Pinpoint the cell where the given text exists, returning its [x, y] midpoint coordinate. 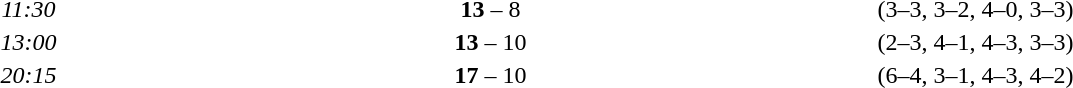
13 – 10 [490, 42]
